Identify which cell holds the provided text, then report its [X, Y] central coordinate. 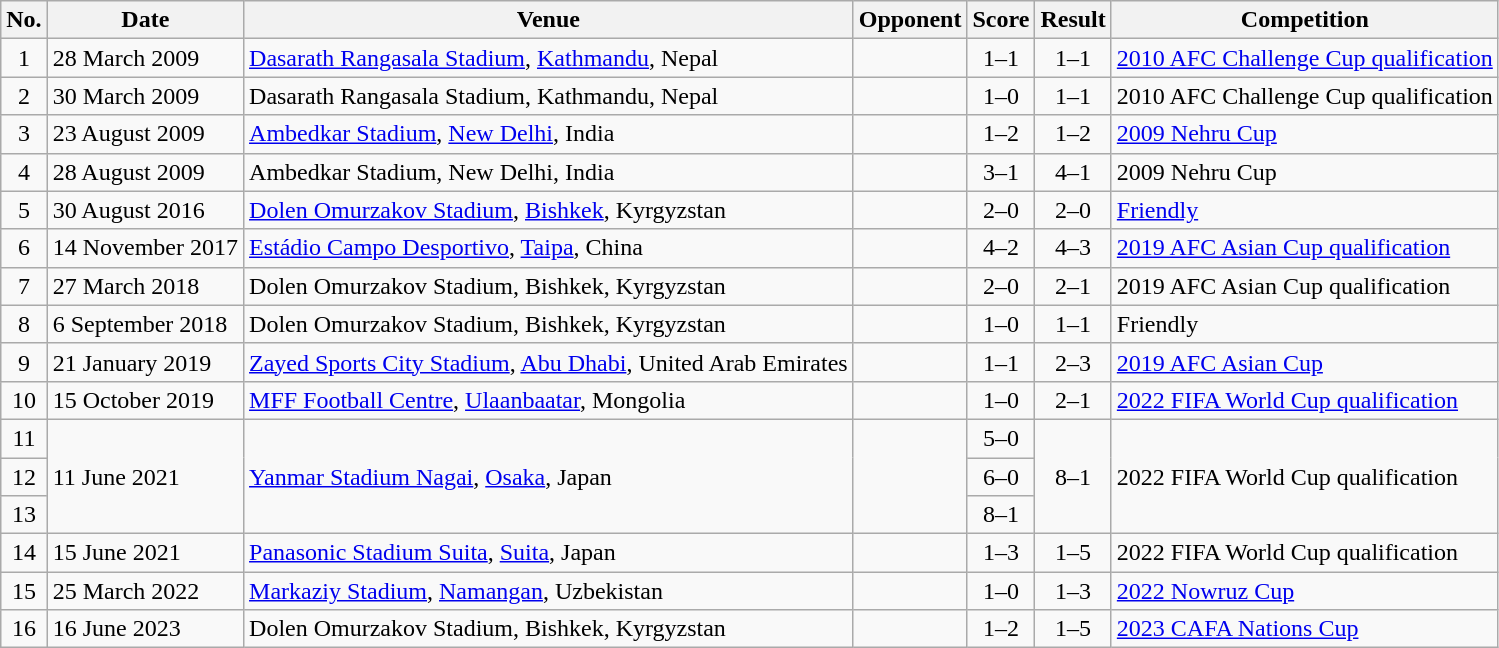
Estádio Campo Desportivo, Taipa, China [549, 248]
27 March 2018 [145, 286]
6–0 [1001, 477]
28 August 2009 [145, 172]
6 [24, 248]
9 [24, 362]
Yanmar Stadium Nagai, Osaka, Japan [549, 476]
13 [24, 515]
11 June 2021 [145, 476]
11 [24, 438]
Result [1073, 20]
8 [24, 324]
Zayed Sports City Stadium, Abu Dhabi, United Arab Emirates [549, 362]
Venue [549, 20]
2022 Nowruz Cup [1304, 591]
28 March 2009 [145, 58]
No. [24, 20]
14 [24, 553]
25 March 2022 [145, 591]
4 [24, 172]
12 [24, 477]
3–1 [1001, 172]
Markaziy Stadium, Namangan, Uzbekistan [549, 591]
5 [24, 210]
Panasonic Stadium Suita, Suita, Japan [549, 553]
Score [1001, 20]
15 June 2021 [145, 553]
2019 AFC Asian Cup [1304, 362]
15 [24, 591]
4–2 [1001, 248]
3 [24, 134]
4–1 [1073, 172]
15 October 2019 [145, 400]
10 [24, 400]
23 August 2009 [145, 134]
2–3 [1073, 362]
2023 CAFA Nations Cup [1304, 629]
Date [145, 20]
30 March 2009 [145, 96]
14 November 2017 [145, 248]
Opponent [910, 20]
Competition [1304, 20]
2 [24, 96]
7 [24, 286]
6 September 2018 [145, 324]
16 [24, 629]
5–0 [1001, 438]
1 [24, 58]
MFF Football Centre, Ulaanbaatar, Mongolia [549, 400]
16 June 2023 [145, 629]
4–3 [1073, 248]
21 January 2019 [145, 362]
30 August 2016 [145, 210]
